Determine the (x, y) coordinate at the center of the cell enclosing the given text.  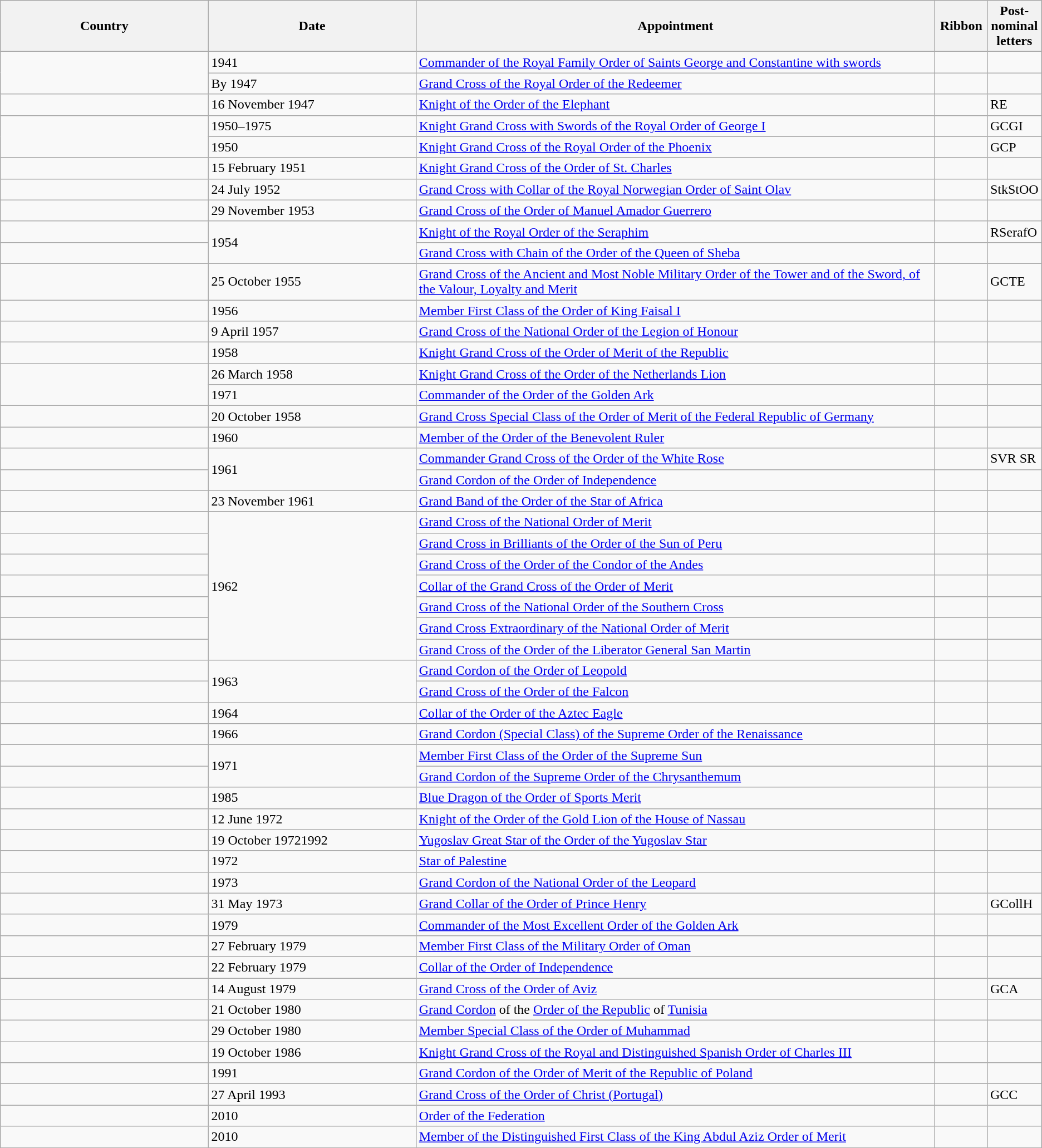
Grand Cross of the Order of Manuel Amador Guerrero (676, 210)
1950 (312, 147)
Member First Class of the Military Order of Oman (676, 946)
1991 (312, 1073)
Grand Cross Extraordinary of the National Order of Merit (676, 628)
26 March 1958 (312, 374)
12 June 1972 (312, 819)
Knight Grand Cross of the Royal and Distinguished Spanish Order of Charles III (676, 1052)
1963 (312, 681)
GCTE (1014, 282)
Grand Cordon of the Order of Independence (676, 480)
Collar of the Order of Independence (676, 967)
SVR SR (1014, 459)
Grand Cross Special Class of the Order of Merit of the Federal Republic of Germany (676, 416)
Grand Cordon of the National Order of the Leopard (676, 882)
Grand Cross in Brilliants of the Order of the Sun of Peru (676, 543)
Commander of the Order of the Golden Ark (676, 395)
Grand Cross of the Ancient and Most Noble Military Order of the Tower and of the Sword, of the Valour, Loyalty and Merit (676, 282)
Knight Grand Cross of the Order of St. Charles (676, 168)
27 April 1993 (312, 1095)
Ribbon (961, 26)
29 November 1953 (312, 210)
Grand Cordon of the Order of Merit of the Republic of Poland (676, 1073)
1962 (312, 586)
RE (1014, 105)
Commander of the Royal Family Order of Saints George and Constantine with swords (676, 62)
1958 (312, 353)
23 November 1961 (312, 501)
21 October 1980 (312, 1010)
By 1947 (312, 84)
19 October 19721992 (312, 840)
Grand Cordon of the Order of the Republic of Tunisia (676, 1010)
Knight Grand Cross with Swords of the Royal Order of George I (676, 126)
Grand Cordon (Special Class) of the Supreme Order of the Renaissance (676, 734)
31 May 1973 (312, 904)
Grand Collar of the Order of Prince Henry (676, 904)
20 October 1958 (312, 416)
1979 (312, 925)
Grand Cross of the Royal Order of the Redeemer (676, 84)
Knight of the Order of the Elephant (676, 105)
27 February 1979 (312, 946)
14 August 1979 (312, 988)
Member Special Class of the Order of Muhammad (676, 1031)
1973 (312, 882)
22 February 1979 (312, 967)
Commander Grand Cross of the Order of the White Rose (676, 459)
1956 (312, 310)
9 April 1957 (312, 332)
Member First Class of the Order of the Supreme Sun (676, 755)
Order of the Federation (676, 1116)
1964 (312, 713)
Knight Grand Cross of the Royal Order of the Phoenix (676, 147)
GCA (1014, 988)
Commander of the Most Excellent Order of the Golden Ark (676, 925)
RSerafO (1014, 232)
Grand Cross of the Order of the Condor of the Andes (676, 565)
Grand Cross of the National Order of the Legion of Honour (676, 332)
Grand Cordon of the Order of Leopold (676, 671)
1972 (312, 861)
Grand Cross with Chain of the Order of the Queen of Sheba (676, 253)
16 November 1947 (312, 105)
Grand Cross of the Order of Christ (Portugal) (676, 1095)
Member First Class of the Order of King Faisal I (676, 310)
Grand Cross of the Order of Aviz (676, 988)
GCC (1014, 1095)
Grand Cross of the Order of the Falcon (676, 692)
Grand Cross of the National Order of Merit (676, 522)
25 October 1955 (312, 282)
Collar of the Grand Cross of the Order of Merit (676, 586)
StkStOO (1014, 189)
1941 (312, 62)
Knight Grand Cross of the Order of Merit of the Republic (676, 353)
Grand Band of the Order of the Star of Africa (676, 501)
Grand Cross of the National Order of the Southern Cross (676, 607)
1961 (312, 469)
29 October 1980 (312, 1031)
Country (105, 26)
1985 (312, 798)
Member of the Distinguished First Class of the King Abdul Aziz Order of Merit (676, 1137)
GCGI (1014, 126)
Knight of the Royal Order of the Seraphim (676, 232)
Member of the Order of the Benevolent Ruler (676, 438)
Date (312, 26)
Star of Palestine (676, 861)
19 October 1986 (312, 1052)
1960 (312, 438)
15 February 1951 (312, 168)
GCollH (1014, 904)
1966 (312, 734)
Appointment (676, 26)
Knight of the Order of the Gold Lion of the House of Nassau (676, 819)
1950–1975 (312, 126)
Post-nominal letters (1014, 26)
Grand Cross with Collar of the Royal Norwegian Order of Saint Olav (676, 189)
Grand Cordon of the Supreme Order of the Chrysanthemum (676, 777)
1954 (312, 242)
Knight Grand Cross of the Order of the Netherlands Lion (676, 374)
Grand Cross of the Order of the Liberator General San Martin (676, 650)
GCP (1014, 147)
Blue Dragon of the Order of Sports Merit (676, 798)
Yugoslav Great Star of the Order of the Yugoslav Star (676, 840)
Collar of the Order of the Aztec Eagle (676, 713)
24 July 1952 (312, 189)
